From the cell containing the given text, extract its center point as [X, Y] coordinate. 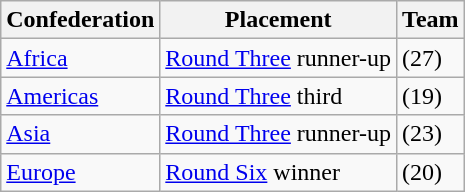
Americas [80, 96]
(20) [431, 172]
Africa [80, 58]
(19) [431, 96]
(27) [431, 58]
Team [431, 20]
Placement [278, 20]
Asia [80, 134]
Confederation [80, 20]
(23) [431, 134]
Europe [80, 172]
Round Six winner [278, 172]
Round Three third [278, 96]
